Extract the (X, Y) coordinate from the center of the cell holding the provided text.  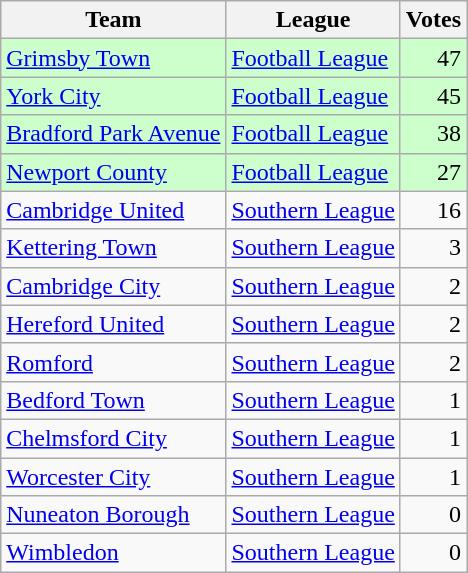
Bradford Park Avenue (114, 134)
Worcester City (114, 477)
45 (433, 96)
League (313, 20)
Votes (433, 20)
Kettering Town (114, 248)
38 (433, 134)
Newport County (114, 172)
3 (433, 248)
Grimsby Town (114, 58)
16 (433, 210)
47 (433, 58)
Cambridge City (114, 286)
Cambridge United (114, 210)
27 (433, 172)
Chelmsford City (114, 438)
Bedford Town (114, 400)
Romford (114, 362)
Team (114, 20)
Wimbledon (114, 553)
York City (114, 96)
Hereford United (114, 324)
Nuneaton Borough (114, 515)
